Search for the cell housing the specified text and yield its (x, y) center coordinate. 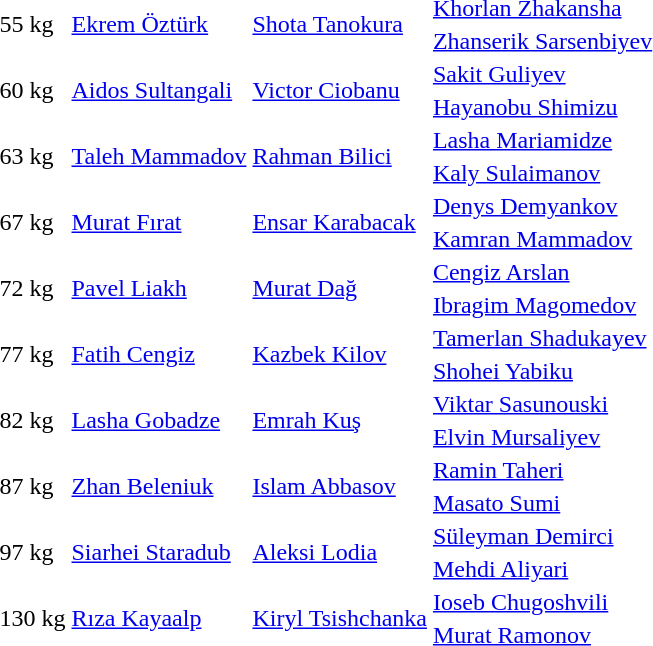
Ioseb Chugoshvili (542, 602)
Shohei Yabiku (542, 371)
Ibragim Magomedov (542, 305)
Masato Sumi (542, 503)
Viktar Sasunouski (542, 404)
Süleyman Demirci (542, 536)
Zhanserik Sarsenbiyev (542, 41)
Victor Ciobanu (340, 90)
Cengiz Arslan (542, 272)
Sakit Guliyev (542, 74)
Islam Abbasov (340, 486)
Tamerlan Shadukayev (542, 338)
Hayanobu Shimizu (542, 107)
Zhan Beleniuk (159, 486)
Pavel Liakh (159, 288)
Aidos Sultangali (159, 90)
Emrah Kuş (340, 420)
Murat Dağ (340, 288)
Kamran Mammadov (542, 239)
Ramin Taheri (542, 470)
Siarhei Staradub (159, 552)
Mehdi Aliyari (542, 569)
Kaly Sulaimanov (542, 173)
Aleksi Lodia (340, 552)
Lasha Mariamidze (542, 140)
Lasha Gobadze (159, 420)
Denys Demyankov (542, 206)
Elvin Mursaliyev (542, 437)
Rahman Bilici (340, 156)
Taleh Mammadov (159, 156)
Ensar Karabacak (340, 222)
Murat Fırat (159, 222)
Kazbek Kilov (340, 354)
Fatih Cengiz (159, 354)
